Locate the cell with the specified text and output its [X, Y] center coordinate. 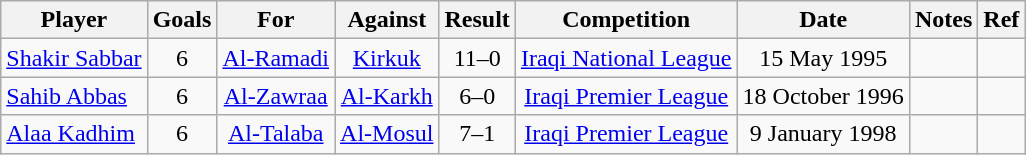
9 January 1998 [823, 134]
Date [823, 20]
Sahib Abbas [74, 96]
18 October 1996 [823, 96]
Al-Talaba [276, 134]
Competition [626, 20]
Ref [1002, 20]
Shakir Sabbar [74, 58]
Al-Mosul [387, 134]
7–1 [477, 134]
Notes [943, 20]
Result [477, 20]
Iraqi National League [626, 58]
Player [74, 20]
Al-Ramadi [276, 58]
Al-Karkh [387, 96]
15 May 1995 [823, 58]
Kirkuk [387, 58]
Goals [182, 20]
For [276, 20]
Al-Zawraa [276, 96]
11–0 [477, 58]
Alaa Kadhim [74, 134]
Against [387, 20]
6–0 [477, 96]
